Scan for the cell matching the given text and deliver its [x, y] coordinate at center. 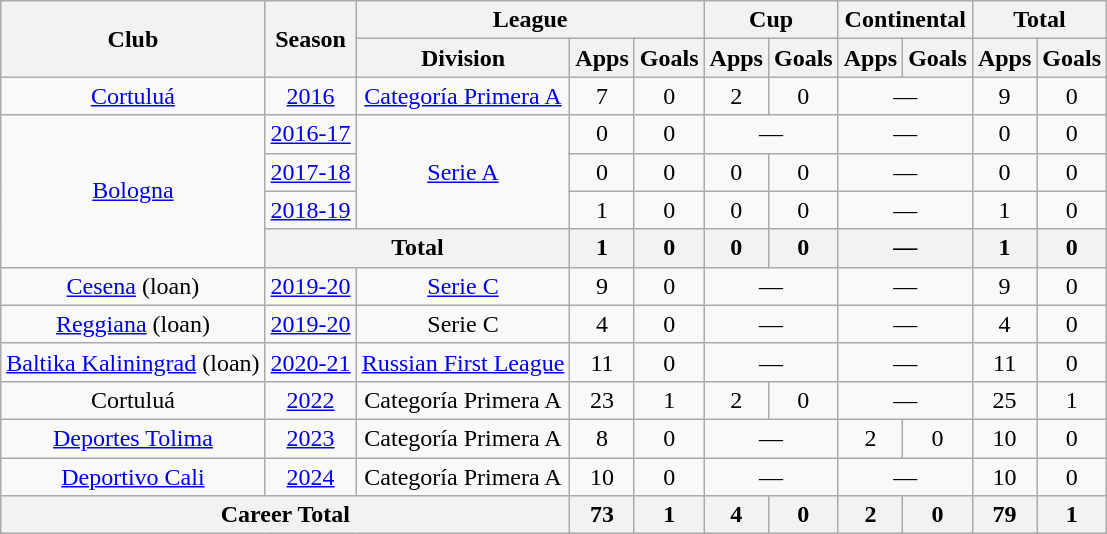
Season [310, 39]
League [530, 20]
2016-17 [310, 134]
2018-19 [310, 210]
Cesena (loan) [133, 286]
73 [602, 515]
Continental [905, 20]
23 [602, 400]
8 [602, 438]
Reggiana (loan) [133, 324]
2016 [310, 96]
2022 [310, 400]
25 [1004, 400]
Baltika Kaliningrad (loan) [133, 362]
Club [133, 39]
7 [602, 96]
2024 [310, 477]
Deportes Tolima [133, 438]
Cup [771, 20]
Division [463, 58]
2017-18 [310, 172]
Deportivo Cali [133, 477]
Bologna [133, 191]
Serie A [463, 172]
Career Total [286, 515]
Russian First League [463, 362]
79 [1004, 515]
2020-21 [310, 362]
2023 [310, 438]
